Determine the [x, y] coordinate at the center of the cell enclosing the given text.  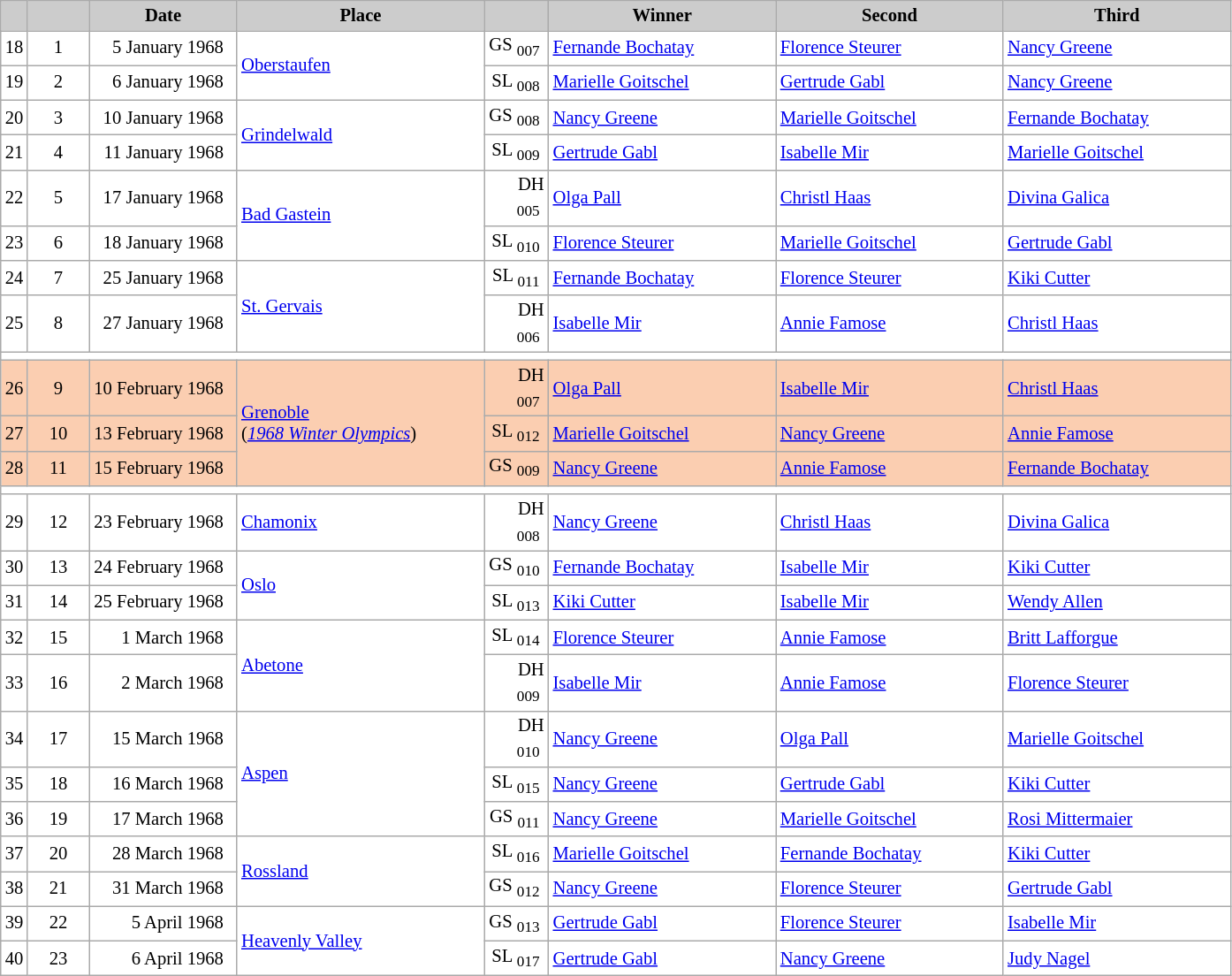
25 January 1968 [163, 278]
Winner [663, 15]
24 [14, 278]
26 [14, 387]
16 [58, 682]
Grindelwald [361, 134]
DH 008 [516, 522]
SL 014 [516, 637]
27 [14, 433]
9 [58, 387]
25 [14, 324]
17 [58, 739]
Britt Lafforgue [1117, 637]
GS 012 [516, 888]
Grenoble(1968 Winter Olympics) [361, 423]
3 [58, 117]
37 [14, 854]
5 [58, 198]
11 [58, 469]
5 April 1968 [163, 923]
Heavenly Valley [361, 941]
36 [14, 819]
15 [58, 637]
31 [14, 603]
17 March 1968 [163, 819]
13 February 1968 [163, 433]
DH 005 [516, 198]
SL 016 [516, 854]
SL 009 [516, 152]
SL 011 [516, 278]
10 January 1968 [163, 117]
GS 013 [516, 923]
31 March 1968 [163, 888]
7 [58, 278]
39 [14, 923]
8 [58, 324]
15 February 1968 [163, 469]
38 [14, 888]
34 [14, 739]
23 February 1968 [163, 522]
Chamonix [361, 522]
GS 010 [516, 568]
18 January 1968 [163, 242]
30 [14, 568]
2 [58, 83]
SL 012 [516, 433]
13 [58, 568]
35 [14, 783]
2 March 1968 [163, 682]
DH 007 [516, 387]
DH 010 [516, 739]
Wendy Allen [1117, 603]
27 January 1968 [163, 324]
Abetone [361, 665]
5 January 1968 [163, 48]
Judy Nagel [1117, 958]
6 April 1968 [163, 958]
DH 006 [516, 324]
St. Gervais [361, 306]
17 January 1968 [163, 198]
40 [14, 958]
15 March 1968 [163, 739]
16 March 1968 [163, 783]
SL 008 [516, 83]
28 March 1968 [163, 854]
SL 017 [516, 958]
10 February 1968 [163, 387]
Aspen [361, 774]
6 January 1968 [163, 83]
GS 011 [516, 819]
11 January 1968 [163, 152]
DH 009 [516, 682]
1 March 1968 [163, 637]
Second [889, 15]
32 [14, 637]
25 February 1968 [163, 603]
12 [58, 522]
GS 007 [516, 48]
Third [1117, 15]
Oslo [361, 585]
GS 008 [516, 117]
SL 010 [516, 242]
4 [58, 152]
10 [58, 433]
Bad Gastein [361, 216]
24 February 1968 [163, 568]
Date [163, 15]
29 [14, 522]
SL 015 [516, 783]
6 [58, 242]
28 [14, 469]
33 [14, 682]
GS 009 [516, 469]
SL 013 [516, 603]
1 [58, 48]
Place [361, 15]
Rossland [361, 872]
Oberstaufen [361, 65]
Rosi Mittermaier [1117, 819]
14 [58, 603]
